For the text-containing cell, return its midpoint in (x, y) coordinate format. 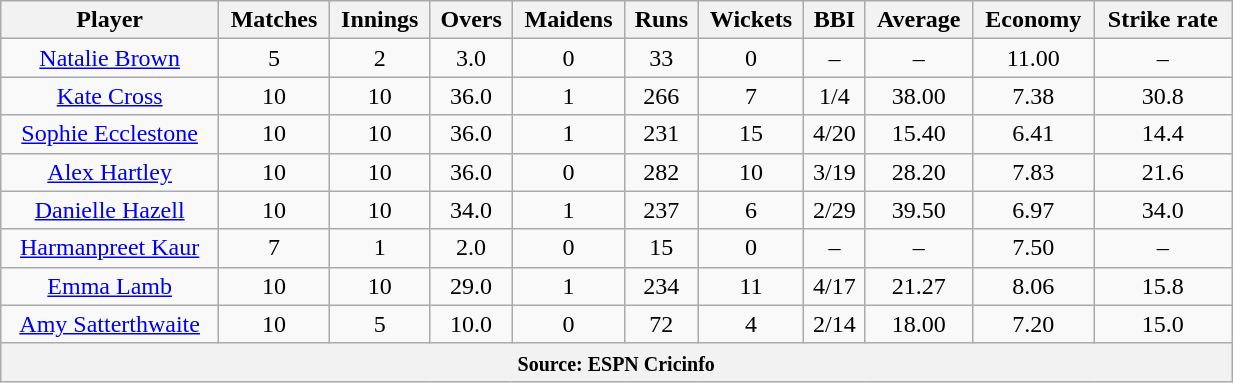
21.27 (918, 286)
29.0 (471, 286)
Harmanpreet Kaur (110, 248)
7.50 (1033, 248)
Amy Satterthwaite (110, 324)
3/19 (834, 172)
Matches (274, 20)
1/4 (834, 96)
3.0 (471, 58)
237 (662, 210)
Source: ESPN Cricinfo (616, 362)
Runs (662, 20)
7.38 (1033, 96)
BBI (834, 20)
Natalie Brown (110, 58)
2.0 (471, 248)
Strike rate (1163, 20)
Innings (380, 20)
15.0 (1163, 324)
Sophie Ecclestone (110, 134)
21.6 (1163, 172)
38.00 (918, 96)
Wickets (751, 20)
4/17 (834, 286)
234 (662, 286)
Kate Cross (110, 96)
282 (662, 172)
15.8 (1163, 286)
7.20 (1033, 324)
4 (751, 324)
18.00 (918, 324)
Emma Lamb (110, 286)
11.00 (1033, 58)
Danielle Hazell (110, 210)
15.40 (918, 134)
Player (110, 20)
30.8 (1163, 96)
Overs (471, 20)
4/20 (834, 134)
33 (662, 58)
2/14 (834, 324)
7.83 (1033, 172)
Alex Hartley (110, 172)
10.0 (471, 324)
2/29 (834, 210)
6 (751, 210)
6.97 (1033, 210)
72 (662, 324)
14.4 (1163, 134)
Average (918, 20)
266 (662, 96)
Economy (1033, 20)
11 (751, 286)
2 (380, 58)
Maidens (568, 20)
6.41 (1033, 134)
39.50 (918, 210)
231 (662, 134)
28.20 (918, 172)
8.06 (1033, 286)
